Pinpoint the cell where the given text exists, returning its [x, y] midpoint coordinate. 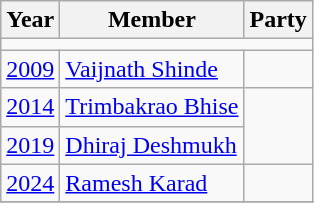
2019 [30, 145]
2024 [30, 183]
Year [30, 20]
Vaijnath Shinde [152, 69]
2014 [30, 107]
Dhiraj Deshmukh [152, 145]
2009 [30, 69]
Trimbakrao Bhise [152, 107]
Ramesh Karad [152, 183]
Member [152, 20]
Party [278, 20]
